Capture the cell that displays the provided text and extract its [x, y] central coordinate. 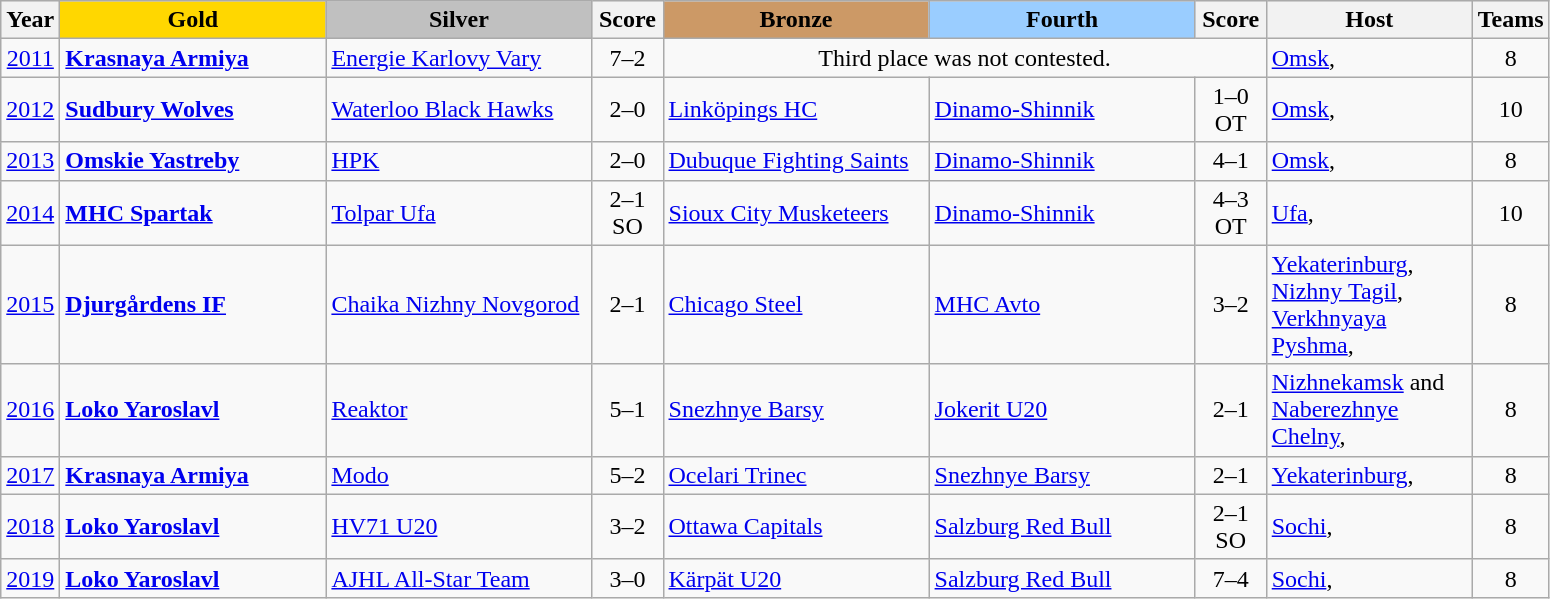
Energie Karlovy Vary [459, 58]
Chaika Nizhny Novgorod [459, 304]
Third place was not contested. [964, 58]
Host [1369, 20]
Fourth [1062, 20]
MHC Avto [1062, 304]
2014 [30, 212]
7–2 [628, 58]
2019 [30, 578]
Yekaterinburg, [1369, 475]
Nizhnekamsk and Naberezhnye Chelny, [1369, 410]
Sudbury Wolves [193, 110]
Kärpät U20 [796, 578]
4–1 [1230, 161]
3–0 [628, 578]
Gold [193, 20]
Year [30, 20]
Tolpar Ufa [459, 212]
Reaktor [459, 410]
Dubuque Fighting Saints [796, 161]
Omskie Yastreby [193, 161]
Linköpings HC [796, 110]
2018 [30, 526]
2013 [30, 161]
HPK [459, 161]
Chicago Steel [796, 304]
AJHL All-Star Team [459, 578]
2011 [30, 58]
HV71 U20 [459, 526]
2012 [30, 110]
2016 [30, 410]
2015 [30, 304]
5–1 [628, 410]
Bronze [796, 20]
Djurgårdens IF [193, 304]
Yekaterinburg, Nizhny Tagil, Verkhnyaya Pyshma, [1369, 304]
Ottawa Capitals [796, 526]
Teams [1510, 20]
4–3 OT [1230, 212]
МHC Spartak [193, 212]
7–4 [1230, 578]
2017 [30, 475]
Jokerit U20 [1062, 410]
Ocelari Trinec [796, 475]
1–0 OT [1230, 110]
Waterloo Black Hawks [459, 110]
Sioux City Musketeers [796, 212]
Ufa, [1369, 212]
5–2 [628, 475]
Silver [459, 20]
Modo [459, 475]
